Capture the cell that displays the provided text and extract its (X, Y) central coordinate. 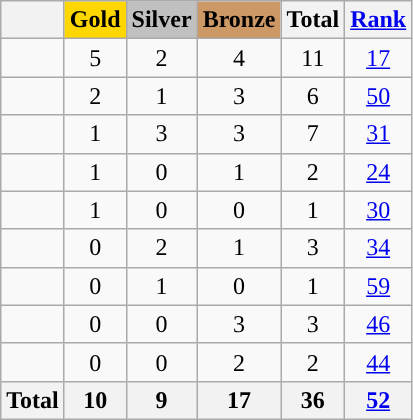
5 (95, 58)
7 (313, 134)
36 (313, 400)
34 (378, 248)
30 (378, 210)
Silver (162, 20)
9 (162, 400)
Rank (378, 20)
Bronze (239, 20)
6 (313, 96)
10 (95, 400)
11 (313, 58)
52 (378, 400)
4 (239, 58)
24 (378, 172)
59 (378, 286)
46 (378, 324)
Gold (95, 20)
31 (378, 134)
50 (378, 96)
44 (378, 362)
